Provide the [x, y] coordinate of the cell's center where the given text is located.  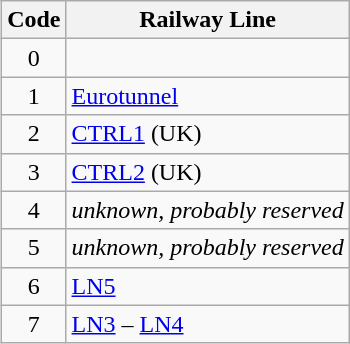
1 [34, 96]
0 [34, 58]
4 [34, 210]
CTRL1 (UK) [208, 134]
2 [34, 134]
5 [34, 248]
6 [34, 286]
Code [34, 20]
LN5 [208, 286]
7 [34, 324]
LN3 – LN4 [208, 324]
CTRL2 (UK) [208, 172]
Railway Line [208, 20]
3 [34, 172]
Eurotunnel [208, 96]
